From the cell containing the given text, extract its center point as (x, y) coordinate. 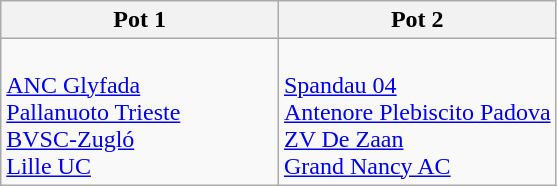
ANC Glyfada Pallanuoto Trieste BVSC-Zugló Lille UC (140, 112)
Pot 1 (140, 20)
Spandau 04 Antenore Plebiscito Padova ZV De Zaan Grand Nancy AC (417, 112)
Pot 2 (417, 20)
